Pinpoint the cell where the given text exists, returning its [X, Y] midpoint coordinate. 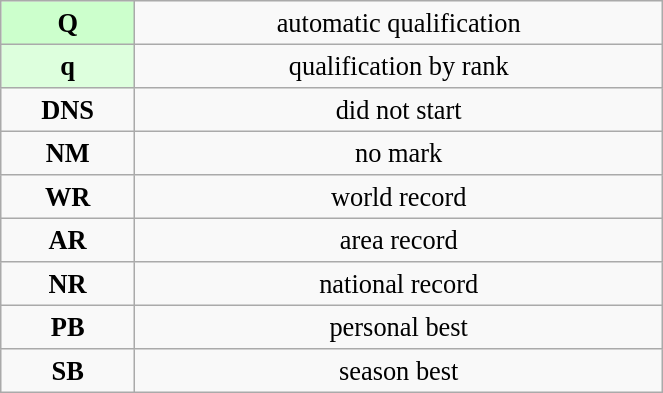
WR [68, 197]
automatic qualification [399, 22]
NM [68, 153]
NR [68, 284]
did not start [399, 109]
area record [399, 240]
personal best [399, 327]
season best [399, 371]
national record [399, 284]
world record [399, 197]
no mark [399, 153]
AR [68, 240]
Q [68, 22]
DNS [68, 109]
SB [68, 371]
q [68, 66]
qualification by rank [399, 66]
PB [68, 327]
